Determine the [x, y] coordinate at the center of the cell enclosing the given text.  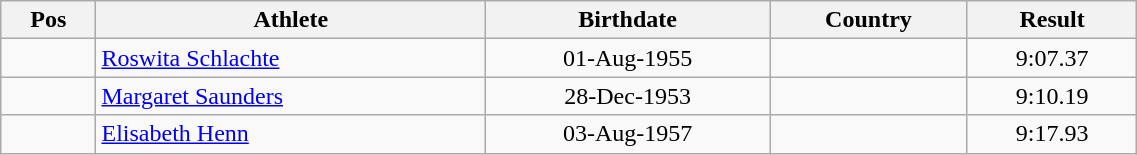
Roswita Schlachte [291, 58]
9:10.19 [1052, 96]
01-Aug-1955 [628, 58]
Birthdate [628, 20]
Elisabeth Henn [291, 134]
28-Dec-1953 [628, 96]
Athlete [291, 20]
9:07.37 [1052, 58]
Margaret Saunders [291, 96]
Pos [48, 20]
Country [869, 20]
03-Aug-1957 [628, 134]
9:17.93 [1052, 134]
Result [1052, 20]
